Return the (x, y) coordinate for the center point of the cell that contains the specified text.  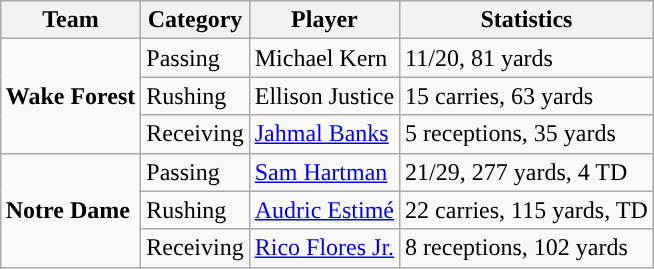
Michael Kern (324, 58)
Category (195, 20)
Notre Dame (70, 210)
Audric Estimé (324, 210)
Wake Forest (70, 96)
Rico Flores Jr. (324, 248)
Sam Hartman (324, 172)
8 receptions, 102 yards (527, 248)
Ellison Justice (324, 96)
11/20, 81 yards (527, 58)
Statistics (527, 20)
21/29, 277 yards, 4 TD (527, 172)
22 carries, 115 yards, TD (527, 210)
15 carries, 63 yards (527, 96)
Player (324, 20)
5 receptions, 35 yards (527, 134)
Team (70, 20)
Jahmal Banks (324, 134)
